Detect which cell encompasses the target text, then output its (X, Y) center coordinate. 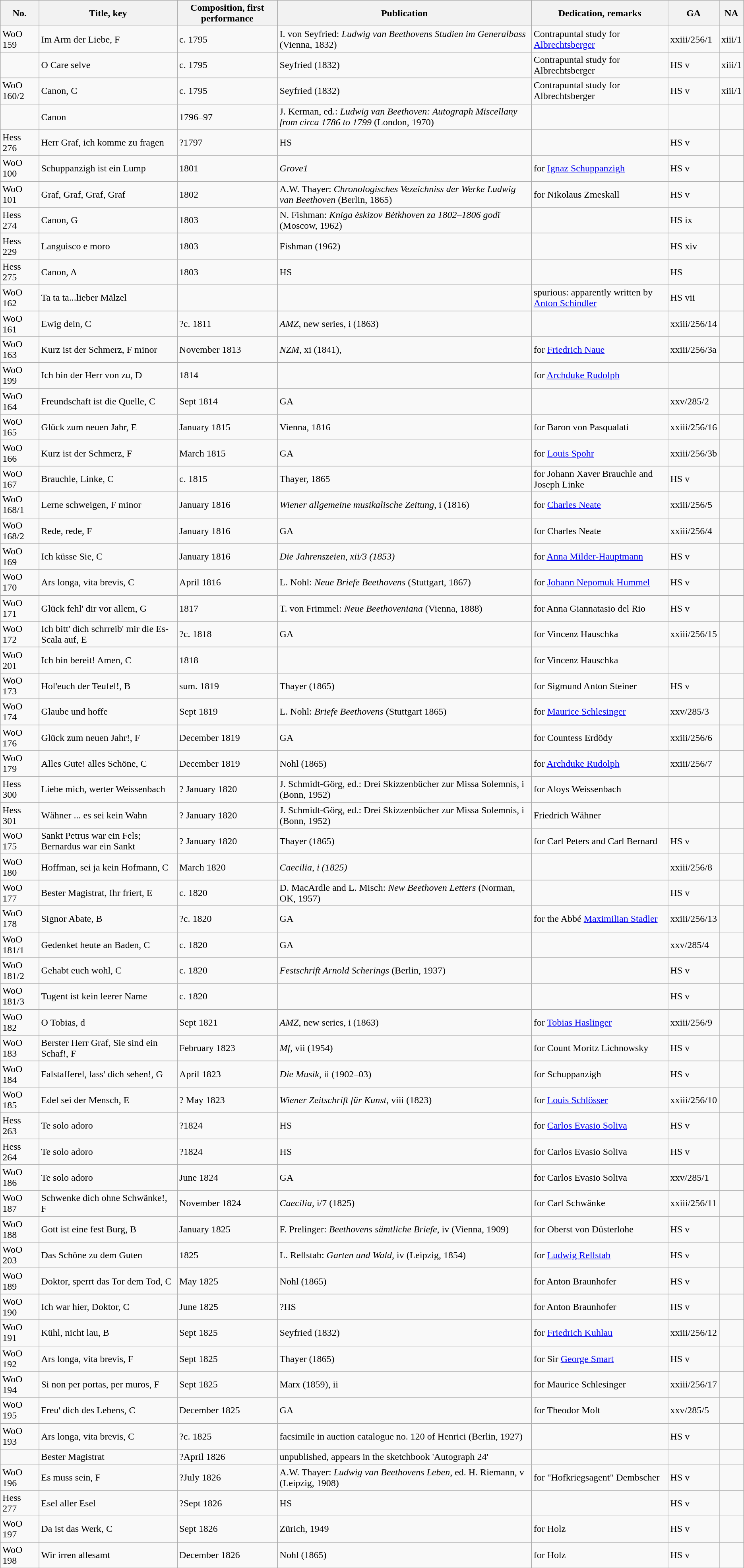
WoO 171 (20, 608)
WoO 169 (20, 557)
WoO 178 (20, 919)
WoO 176 (20, 737)
xxiii/256/10 (694, 1100)
for Louis Spohr (600, 453)
Freundschaft ist die Quelle, C (108, 402)
xxiii/256/16 (694, 427)
WoO 190 (20, 1307)
Canon, G (108, 220)
November 1824 (227, 1203)
for Baron von Pasqualati (600, 427)
for Aloys Weissenbach (600, 790)
WoO 164 (20, 402)
for Johann Xaver Brauchle and Joseph Linke (600, 479)
for Nikolaus Zmeskall (600, 194)
?Sept 1826 (227, 1503)
Freu' dich des Lebens, C (108, 1410)
WoO 172 (20, 634)
for Johann Nepomuk Hummel (600, 582)
xxiii/256/8 (694, 867)
Ich küsse Sie, C (108, 557)
for Louis Schlösser (600, 1100)
NA (731, 14)
Ewig dein, C (108, 324)
WoO 179 (20, 764)
WoO 192 (20, 1358)
xxiii/256/3a (694, 350)
A.W. Thayer: Ludwig van Beethovens Leben, ed. H. Riemann, v (Leipzig, 1908) (405, 1477)
WoO 101 (20, 194)
spurious: apparently written by Anton Schindler (600, 297)
December 1825 (227, 1410)
?c. 1820 (227, 919)
for Sigmund Anton Steiner (600, 686)
Canon (108, 117)
Kühl, nicht lau, B (108, 1333)
for Ignaz Schuppanzigh (600, 169)
January 1815 (227, 427)
Sankt Petrus war ein Fels; Bernardus war ein Sankt (108, 841)
?c. 1825 (227, 1436)
Kurz ist der Schmerz, F (108, 453)
L. Nohl: Neue Briefe Beethovens (Stuttgart, 1867) (405, 582)
April 1823 (227, 1074)
A.W. Thayer: Chronologisches Vezeichniss der Werke Ludwig van Beethoven (Berlin, 1865) (405, 194)
WoO 170 (20, 582)
Berster Herr Graf, Sie sind ein Schaf!, F (108, 1048)
Liebe mich, werter Weissenbach (108, 790)
for Ludwig Rellstab (600, 1255)
Composition, first performance (227, 14)
Caecilia, i (1825) (405, 867)
Graf, Graf, Graf, Graf (108, 194)
Hess 301 (20, 815)
Gehabt euch wohl, C (108, 970)
xxiii/256/9 (694, 1022)
Herr Graf, ich komme zu fragen (108, 142)
for Anna Giannatasio del Rio (600, 608)
xxv/285/5 (694, 1410)
xxiii/256/13 (694, 919)
Lerne schweigen, F minor (108, 505)
Brauchle, Linke, C (108, 479)
January 1825 (227, 1230)
WoO 203 (20, 1255)
1817 (227, 608)
O Tobias, d (108, 1022)
Hess 274 (20, 220)
Hess 300 (20, 790)
February 1823 (227, 1048)
Hess 275 (20, 272)
Doktor, sperrt das Tor dem Tod, C (108, 1281)
WoO 162 (20, 297)
WoO 188 (20, 1230)
c. 1815 (227, 479)
N. Fishman: Kniga ėskizov Bėtkhoven za 1802–1806 godï (Moscow, 1962) (405, 220)
xxiii/256/4 (694, 530)
WoO 181/1 (20, 945)
Wiener Zeitschrift für Kunst, viii (1823) (405, 1100)
Caecilia, i/7 (1825) (405, 1203)
for Friedrich Kuhlau (600, 1333)
Hol'euch der Teufel!, B (108, 686)
Alles Gute! alles Schöne, C (108, 764)
for Oberst von Düsterlohe (600, 1230)
WoO 180 (20, 867)
xxiii/256/14 (694, 324)
WoO 168/1 (20, 505)
May 1825 (227, 1281)
for Theodor Molt (600, 1410)
Gott ist eine fest Burg, B (108, 1230)
WoO 100 (20, 169)
1796–97 (227, 117)
xxiii/256/15 (694, 634)
Wähner ... es sei kein Wahn (108, 815)
for Friedrich Naue (600, 350)
1818 (227, 660)
WoO 165 (20, 427)
for Count Moritz Lichnowsky (600, 1048)
xxiii/256/17 (694, 1385)
1801 (227, 169)
Edel sei der Mensch, E (108, 1100)
WoO 182 (20, 1022)
J. Kerman, ed.: Ludwig van Beethoven: Autograph Miscellany from circa 1786 to 1799 (London, 1970) (405, 117)
Wiener allgemeine musikalische Zeitung, i (1816) (405, 505)
Thayer, 1865 (405, 479)
Canon, A (108, 272)
xxiii/256/12 (694, 1333)
WoO 159 (20, 39)
November 1813 (227, 350)
1814 (227, 375)
Es muss sein, F (108, 1477)
Hess 229 (20, 246)
WoO 184 (20, 1074)
Languisco e moro (108, 246)
April 1816 (227, 582)
Glück zum neuen Jahr!, F (108, 737)
? May 1823 (227, 1100)
L. Nohl: Briefe Beethovens (Stuttgart 1865) (405, 712)
Ta ta ta...lieber Mälzel (108, 297)
?HS (405, 1307)
WoO 187 (20, 1203)
Ich bin bereit! Amen, C (108, 660)
Title, key (108, 14)
?1797 (227, 142)
WoO 185 (20, 1100)
WoO 193 (20, 1436)
Signor Abate, B (108, 919)
xxiii/256/3b (694, 453)
T. von Frimmel: Neue Beethoveniana (Vienna, 1888) (405, 608)
Die Jahrenszeien, xii/3 (1853) (405, 557)
Sept 1819 (227, 712)
WoO 197 (20, 1529)
Glück fehl' dir vor allem, G (108, 608)
WoO 161 (20, 324)
for "Hofkriegsagent" Dembscher (600, 1477)
Mf, vii (1954) (405, 1048)
WoO 189 (20, 1281)
WoO 166 (20, 453)
Vienna, 1816 (405, 427)
Canon, C (108, 91)
Bester Magistrat, Ihr friert, E (108, 893)
L. Rellstab: Garten und Wald, iv (Leipzig, 1854) (405, 1255)
?c. 1811 (227, 324)
F. Prelinger: Beethovens sämtliche Briefe, iv (Vienna, 1909) (405, 1230)
Ars longa, vita brevis, F (108, 1358)
Sept 1826 (227, 1529)
Ich bitt' dich schrreib' mir die Es-Scala auf, E (108, 634)
Glaube und hoffe (108, 712)
WoO 183 (20, 1048)
xxv/285/2 (694, 402)
xxiii/256/11 (694, 1203)
D. MacArdle and L. Misch: New Beethoven Letters (Norman, OK, 1957) (405, 893)
Ich bin der Herr von zu, D (108, 375)
?April 1826 (227, 1457)
WoO 195 (20, 1410)
Wir irren allesamt (108, 1555)
June 1824 (227, 1178)
HS xiv (694, 246)
WoO 173 (20, 686)
Hess 264 (20, 1152)
Hess 276 (20, 142)
for Anna Milder-Hauptmann (600, 557)
WoO 199 (20, 375)
WoO 174 (20, 712)
Bester Magistrat (108, 1457)
WoO 198 (20, 1555)
for Countess Erdödy (600, 737)
No. (20, 14)
Festschrift Arnold Scherings (Berlin, 1937) (405, 970)
WoO 181/3 (20, 997)
for the Abbé Maximilian Stadler (600, 919)
Im Arm der Liebe, F (108, 39)
Da ist das Werk, C (108, 1529)
1825 (227, 1255)
Dedication, remarks (600, 14)
?c. 1818 (227, 634)
Tugent ist kein leerer Name (108, 997)
Schuppanzigh ist ein Lump (108, 169)
Die Musik, ii (1902–03) (405, 1074)
Hess 263 (20, 1125)
HS vii (694, 297)
Fishman (1962) (405, 246)
Si non per portas, per muros, F (108, 1385)
xxv/285/1 (694, 1178)
1802 (227, 194)
WoO 177 (20, 893)
WoO 167 (20, 479)
facsimile in auction catalogue no. 120 of Henrici (Berlin, 1927) (405, 1436)
Ich war hier, Doktor, C (108, 1307)
for Schuppanzigh (600, 1074)
WoO 168/2 (20, 530)
HS ix (694, 220)
Grove1 (405, 169)
Glück zum neuen Jahr, E (108, 427)
WoO 181/2 (20, 970)
Falstafferel, lass' dich sehen!, G (108, 1074)
xxv/285/4 (694, 945)
WoO 194 (20, 1385)
Sept 1821 (227, 1022)
xxiii/256/6 (694, 737)
for Carl Schwänke (600, 1203)
March 1820 (227, 867)
Das Schöne zu dem Guten (108, 1255)
Friedrich Wähner (600, 815)
Gedenket heute an Baden, C (108, 945)
WoO 175 (20, 841)
for Sir George Smart (600, 1358)
for Carl Peters and Carl Bernard (600, 841)
WoO 196 (20, 1477)
WoO 191 (20, 1333)
xxiii/256/1 (694, 39)
Sept 1814 (227, 402)
Publication (405, 14)
WoO 186 (20, 1178)
xxv/285/3 (694, 712)
Hess 277 (20, 1503)
NZM, xi (1841), (405, 350)
Kurz ist der Schmerz, F minor (108, 350)
WoO 160/2 (20, 91)
xxiii/256/7 (694, 764)
Zürich, 1949 (405, 1529)
unpublished, appears in the sketchbook 'Autograph 24' (405, 1457)
Marx (1859), ii (405, 1385)
?July 1826 (227, 1477)
Hoffman, sei ja kein Hofmann, C (108, 867)
WoO 163 (20, 350)
sum. 1819 (227, 686)
June 1825 (227, 1307)
WoO 201 (20, 660)
December 1826 (227, 1555)
Schwenke dich ohne Schwänke!, F (108, 1203)
Rede, rede, F (108, 530)
I. von Seyfried: Ludwig van Beethovens Studien im Generalbass (Vienna, 1832) (405, 39)
xxiii/256/5 (694, 505)
for Tobias Haslinger (600, 1022)
March 1815 (227, 453)
Esel aller Esel (108, 1503)
O Care selve (108, 65)
